Pinpoint the cell where the given text exists, returning its (x, y) midpoint coordinate. 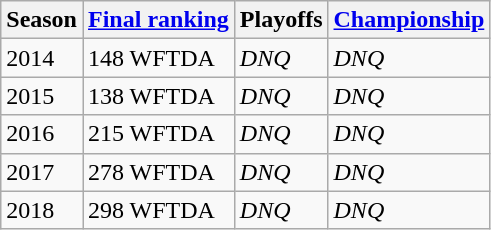
215 WFTDA (158, 134)
298 WFTDA (158, 210)
138 WFTDA (158, 96)
2015 (42, 96)
2017 (42, 172)
2016 (42, 134)
Championship (409, 20)
148 WFTDA (158, 58)
Final ranking (158, 20)
Season (42, 20)
Playoffs (281, 20)
278 WFTDA (158, 172)
2014 (42, 58)
2018 (42, 210)
